Return (X, Y) of the center of cell containing provided text 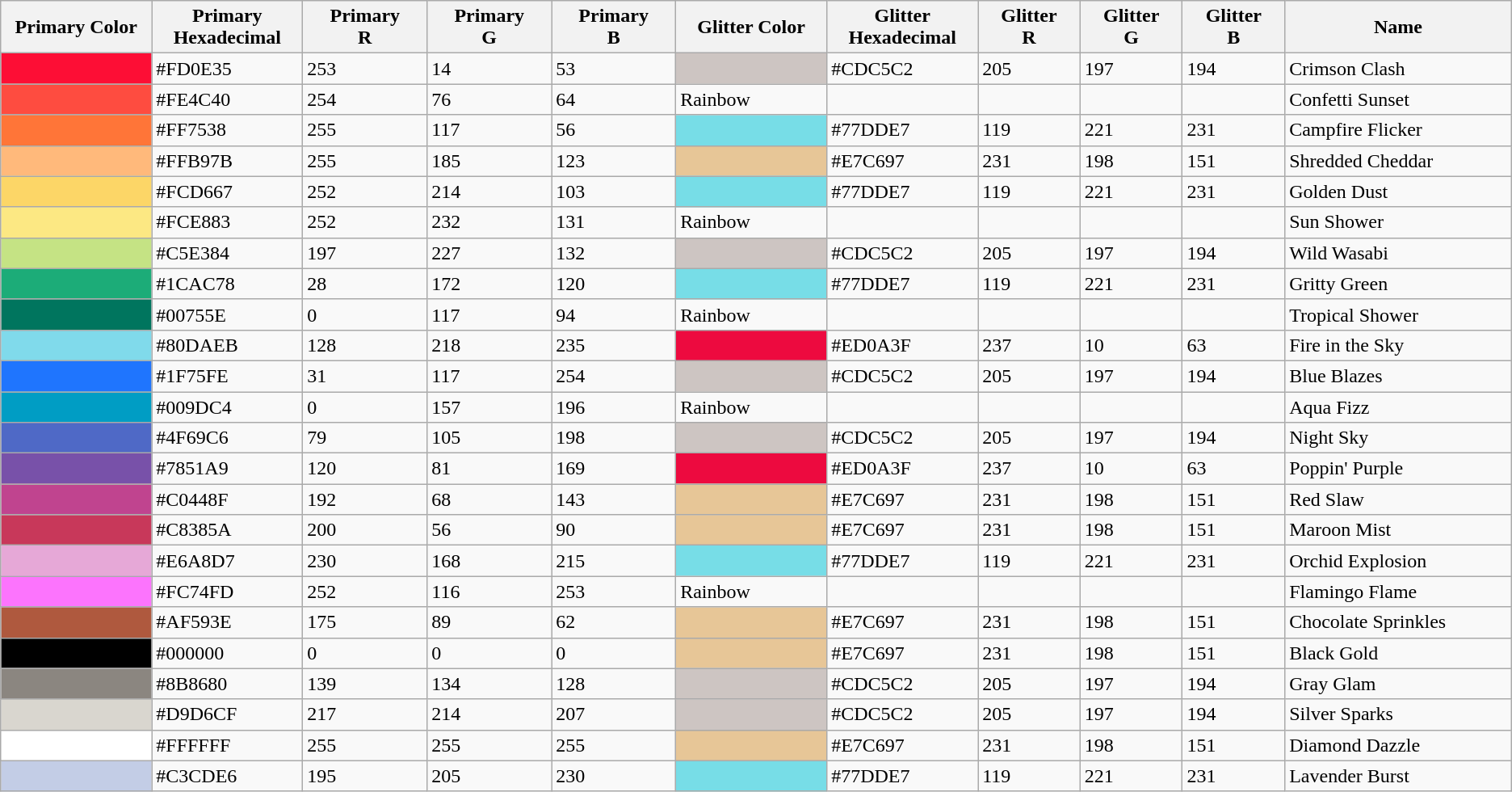
79 (365, 438)
227 (489, 253)
#000000 (228, 653)
Primary Hexadecimal (228, 27)
232 (489, 222)
#AF593E (228, 622)
200 (365, 530)
218 (489, 345)
Shredded Cheddar (1399, 161)
Crimson Clash (1399, 69)
#C5E384 (228, 253)
105 (489, 438)
139 (365, 684)
131 (614, 222)
#FF7538 (228, 130)
62 (614, 622)
Fire in the Sky (1399, 345)
#80DAEB (228, 345)
185 (489, 161)
134 (489, 684)
132 (614, 253)
103 (614, 192)
#D9D6CF (228, 714)
76 (489, 99)
Name (1399, 27)
PrimaryR (365, 27)
14 (489, 69)
195 (365, 776)
#7851A9 (228, 469)
Gray Glam (1399, 684)
#FD0E35 (228, 69)
143 (614, 499)
Tropical Shower (1399, 314)
Wild Wasabi (1399, 253)
Lavender Burst (1399, 776)
31 (365, 376)
215 (614, 561)
Red Slaw (1399, 499)
#FFFFFF (228, 745)
Confetti Sunset (1399, 99)
#009DC4 (228, 407)
68 (489, 499)
#C8385A (228, 530)
#C3CDE6 (228, 776)
172 (489, 284)
#00755E (228, 314)
116 (489, 592)
64 (614, 99)
81 (489, 469)
175 (365, 622)
#FFB97B (228, 161)
Glitter R (1029, 27)
168 (489, 561)
235 (614, 345)
#FC74FD (228, 592)
#C0448F (228, 499)
#8B8680 (228, 684)
89 (489, 622)
Flamingo Flame (1399, 592)
Primary Color (76, 27)
Glitter Hexadecimal (903, 27)
217 (365, 714)
#1CAC78 (228, 284)
Silver Sparks (1399, 714)
Night Sky (1399, 438)
Glitter Color (751, 27)
169 (614, 469)
94 (614, 314)
Black Gold (1399, 653)
#1F75FE (228, 376)
123 (614, 161)
#4F69C6 (228, 438)
PrimaryG (489, 27)
Gritty Green (1399, 284)
Poppin' Purple (1399, 469)
Sun Shower (1399, 222)
Diamond Dazzle (1399, 745)
157 (489, 407)
Campfire Flicker (1399, 130)
GlitterB (1234, 27)
Glitter G (1131, 27)
207 (614, 714)
#FE4C40 (228, 99)
Blue Blazes (1399, 376)
#FCE883 (228, 222)
#E6A8D7 (228, 561)
Aqua Fizz (1399, 407)
90 (614, 530)
Golden Dust (1399, 192)
Maroon Mist (1399, 530)
192 (365, 499)
196 (614, 407)
Orchid Explosion (1399, 561)
PrimaryB (614, 27)
Chocolate Sprinkles (1399, 622)
#FCD667 (228, 192)
28 (365, 284)
53 (614, 69)
